Output the (X, Y) coordinate of the center of the cell containing the given text.  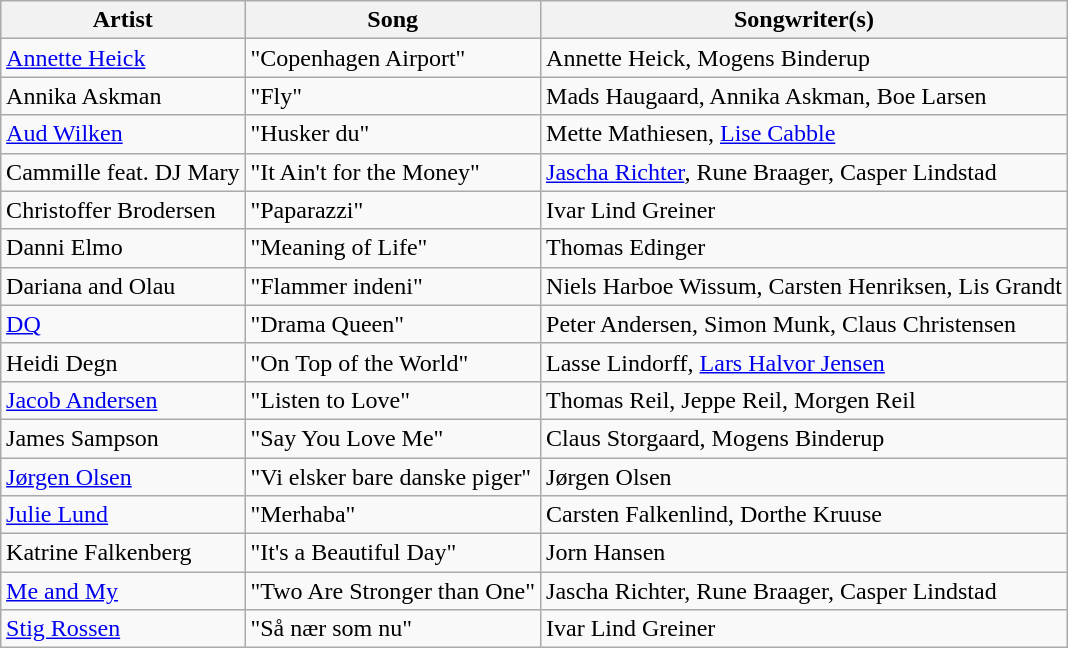
Niels Harboe Wissum, Carsten Henriksen, Lis Grandt (804, 286)
Katrine Falkenberg (123, 553)
"Så nær som nu" (393, 629)
Aud Wilken (123, 134)
Mads Haugaard, Annika Askman, Boe Larsen (804, 96)
Annette Heick (123, 58)
"Drama Queen" (393, 324)
"Fly" (393, 96)
Julie Lund (123, 515)
"On Top of the World" (393, 362)
Thomas Reil, Jeppe Reil, Morgen Reil (804, 400)
Jacob Andersen (123, 400)
Songwriter(s) (804, 20)
Peter Andersen, Simon Munk, Claus Christensen (804, 324)
Lasse Lindorff, Lars Halvor Jensen (804, 362)
"Copenhagen Airport" (393, 58)
"Listen to Love" (393, 400)
Cammille feat. DJ Mary (123, 172)
Mette Mathiesen, Lise Cabble (804, 134)
DQ (123, 324)
Dariana and Olau (123, 286)
Annika Askman (123, 96)
"Say You Love Me" (393, 438)
Carsten Falkenlind, Dorthe Kruuse (804, 515)
"Meaning of Life" (393, 248)
"Flammer indeni" (393, 286)
Stig Rossen (123, 629)
"It's a Beautiful Day" (393, 553)
Me and My (123, 591)
Heidi Degn (123, 362)
Jorn Hansen (804, 553)
"Two Are Stronger than One" (393, 591)
"Husker du" (393, 134)
"It Ain't for the Money" (393, 172)
Artist (123, 20)
James Sampson (123, 438)
Christoffer Brodersen (123, 210)
"Paparazzi" (393, 210)
Thomas Edinger (804, 248)
Claus Storgaard, Mogens Binderup (804, 438)
"Vi elsker bare danske piger" (393, 477)
Danni Elmo (123, 248)
Annette Heick, Mogens Binderup (804, 58)
"Merhaba" (393, 515)
Song (393, 20)
